From the cell containing the given text, extract its center point as (X, Y) coordinate. 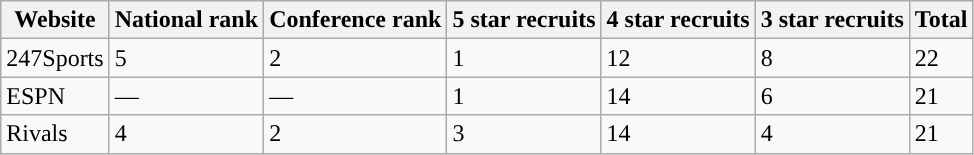
Website (55, 20)
4 star recruits (678, 20)
Total (941, 20)
Rivals (55, 134)
8 (832, 58)
5 star recruits (524, 20)
ESPN (55, 96)
6 (832, 96)
12 (678, 58)
Conference rank (356, 20)
22 (941, 58)
3 star recruits (832, 20)
247Sports (55, 58)
3 (524, 134)
5 (186, 58)
National rank (186, 20)
